Locate the cell with the specified text and output its [X, Y] center coordinate. 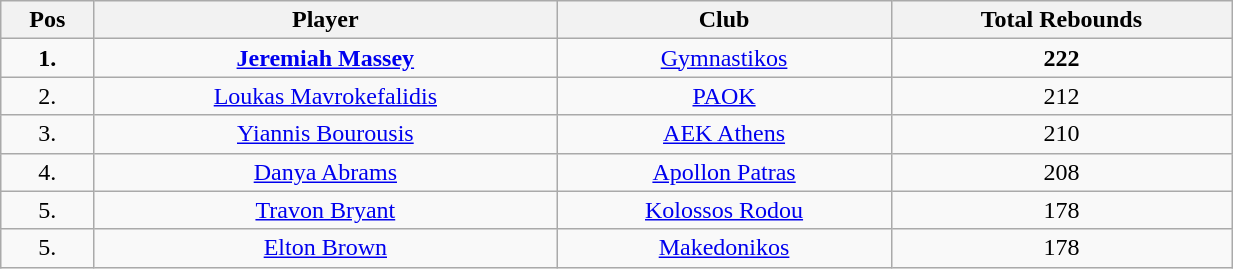
AEK Athens [724, 134]
1. [48, 58]
Player [326, 20]
4. [48, 172]
Travon Bryant [326, 210]
Loukas Mavrokefalidis [326, 96]
3. [48, 134]
Pos [48, 20]
Danya Abrams [326, 172]
Elton Brown [326, 248]
Jeremiah Massey [326, 58]
208 [1061, 172]
Yiannis Bourousis [326, 134]
Total Rebounds [1061, 20]
2. [48, 96]
222 [1061, 58]
Kolossos Rodou [724, 210]
Apollon Patras [724, 172]
Makedonikos [724, 248]
Gymnastikos [724, 58]
Club [724, 20]
212 [1061, 96]
210 [1061, 134]
PAOK [724, 96]
